Locate the cell with the specified text and output its (X, Y) center coordinate. 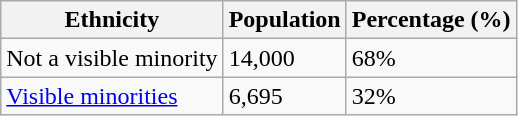
14,000 (284, 58)
Ethnicity (112, 20)
68% (431, 58)
Percentage (%) (431, 20)
Population (284, 20)
32% (431, 96)
Visible minorities (112, 96)
Not a visible minority (112, 58)
6,695 (284, 96)
